Output the [x, y] coordinate of the center of the cell containing the given text.  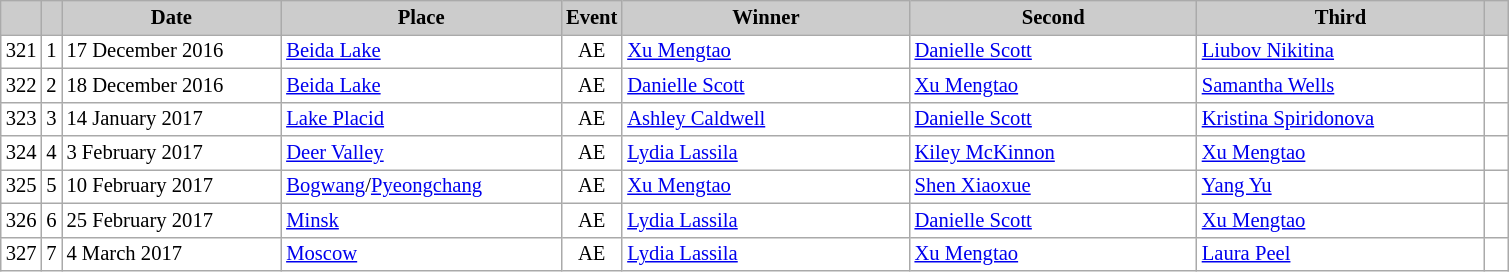
Third [1340, 17]
322 [22, 85]
3 February 2017 [172, 153]
Laura Peel [1340, 254]
Ashley Caldwell [766, 119]
Samantha Wells [1340, 85]
Kristina Spiridonova [1340, 119]
Liubov Nikitina [1340, 51]
326 [22, 220]
17 December 2016 [172, 51]
5 [51, 186]
Place [421, 17]
Deer Valley [421, 153]
Minsk [421, 220]
Yang Yu [1340, 186]
6 [51, 220]
325 [22, 186]
Shen Xiaoxue [1054, 186]
323 [22, 119]
18 December 2016 [172, 85]
Kiley McKinnon [1054, 153]
Moscow [421, 254]
4 March 2017 [172, 254]
25 February 2017 [172, 220]
7 [51, 254]
324 [22, 153]
Lake Placid [421, 119]
Second [1054, 17]
1 [51, 51]
4 [51, 153]
2 [51, 85]
Bogwang/Pyeongchang [421, 186]
327 [22, 254]
Event [592, 17]
14 January 2017 [172, 119]
10 February 2017 [172, 186]
Winner [766, 17]
3 [51, 119]
321 [22, 51]
Date [172, 17]
